From the cell containing the given text, extract its center point as [x, y] coordinate. 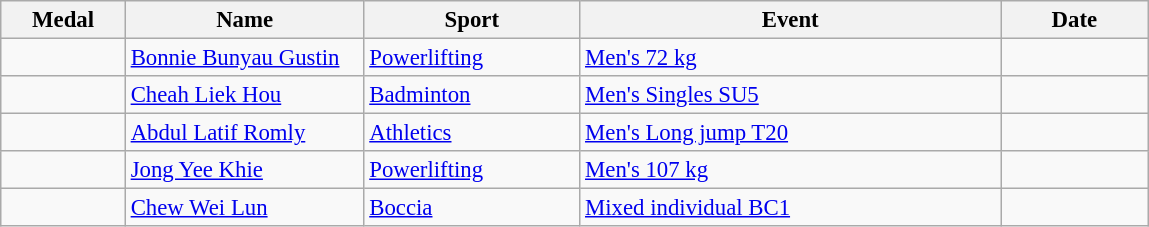
Chew Wei Lun [244, 208]
Men's 107 kg [790, 170]
Sport [472, 20]
Cheah Liek Hou [244, 95]
Event [790, 20]
Jong Yee Khie [244, 170]
Boccia [472, 208]
Men's 72 kg [790, 58]
Badminton [472, 95]
Date [1074, 20]
Name [244, 20]
Athletics [472, 133]
Bonnie Bunyau Gustin [244, 58]
Men's Long jump T20 [790, 133]
Men's Singles SU5 [790, 95]
Abdul Latif Romly [244, 133]
Medal [64, 20]
Mixed individual BC1 [790, 208]
